Find where the given text appears and provide that cell's center as [X, Y] coordinate. 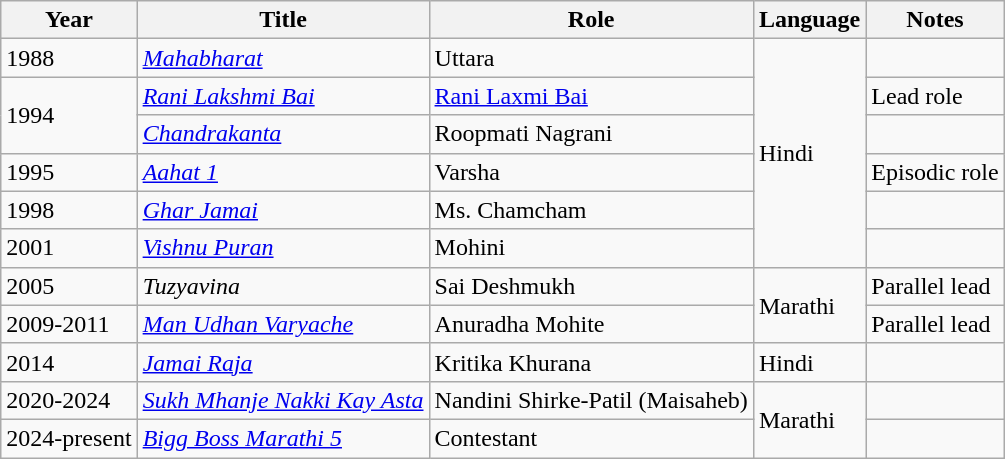
2024-present [69, 438]
Kritika Khurana [591, 362]
Language [809, 20]
Episodic role [935, 172]
Rani Laxmi Bai [591, 96]
Chandrakanta [283, 134]
Man Udhan Varyache [283, 324]
Mohini [591, 248]
1998 [69, 210]
Bigg Boss Marathi 5 [283, 438]
1994 [69, 115]
2005 [69, 286]
Sai Deshmukh [591, 286]
Vishnu Puran [283, 248]
Tuzyavina [283, 286]
Role [591, 20]
Aahat 1 [283, 172]
Roopmati Nagrani [591, 134]
Mahabharat [283, 58]
2001 [69, 248]
Rani Lakshmi Bai [283, 96]
Title [283, 20]
1988 [69, 58]
2020-2024 [69, 400]
Notes [935, 20]
Lead role [935, 96]
2009-2011 [69, 324]
Contestant [591, 438]
Ghar Jamai [283, 210]
Sukh Mhanje Nakki Kay Asta [283, 400]
2014 [69, 362]
Uttara [591, 58]
Jamai Raja [283, 362]
Anuradha Mohite [591, 324]
Varsha [591, 172]
1995 [69, 172]
Nandini Shirke-Patil (Maisaheb) [591, 400]
Ms. Chamcham [591, 210]
Year [69, 20]
